Find where the given text appears and provide that cell's center as [X, Y] coordinate. 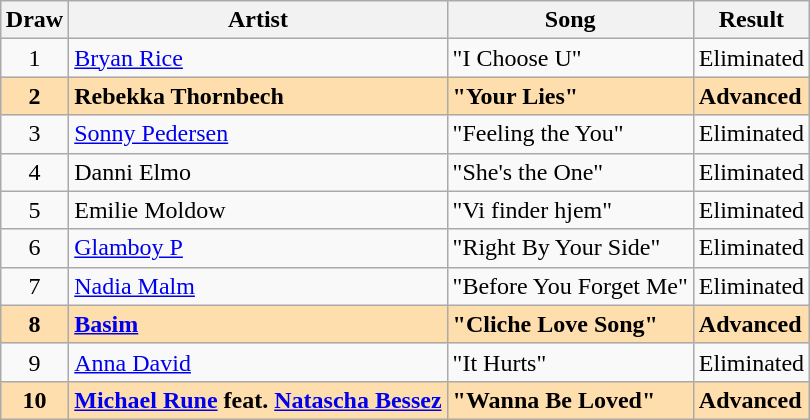
9 [34, 362]
"She's the One" [570, 172]
Michael Rune feat. Natascha Bessez [258, 400]
1 [34, 58]
"Right By Your Side" [570, 248]
Result [751, 20]
Anna David [258, 362]
4 [34, 172]
Rebekka Thornbech [258, 96]
Draw [34, 20]
8 [34, 324]
Nadia Malm [258, 286]
Sonny Pedersen [258, 134]
Basim [258, 324]
"I Choose U" [570, 58]
"It Hurts" [570, 362]
3 [34, 134]
6 [34, 248]
"Wanna Be Loved" [570, 400]
Bryan Rice [258, 58]
"Vi finder hjem" [570, 210]
Glamboy P [258, 248]
Artist [258, 20]
5 [34, 210]
10 [34, 400]
Song [570, 20]
"Cliche Love Song" [570, 324]
"Feeling the You" [570, 134]
2 [34, 96]
"Before You Forget Me" [570, 286]
Emilie Moldow [258, 210]
7 [34, 286]
Danni Elmo [258, 172]
"Your Lies" [570, 96]
